Scan for the cell matching the given text and deliver its [x, y] coordinate at center. 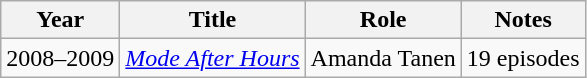
Mode After Hours [212, 58]
Title [212, 20]
Notes [523, 20]
2008–2009 [60, 58]
19 episodes [523, 58]
Amanda Tanen [383, 58]
Year [60, 20]
Role [383, 20]
